Return [X, Y] of the center of cell containing provided text 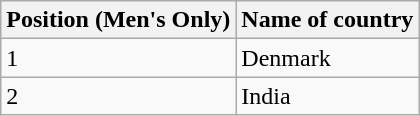
Name of country [328, 20]
2 [118, 96]
Position (Men's Only) [118, 20]
Denmark [328, 58]
India [328, 96]
1 [118, 58]
